Scan for the cell matching the given text and deliver its [x, y] coordinate at center. 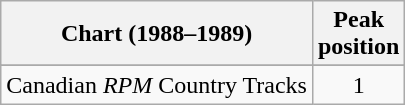
1 [358, 85]
Canadian RPM Country Tracks [157, 85]
Chart (1988–1989) [157, 34]
Peakposition [358, 34]
